Extract the (x, y) coordinate from the center of the cell holding the provided text.  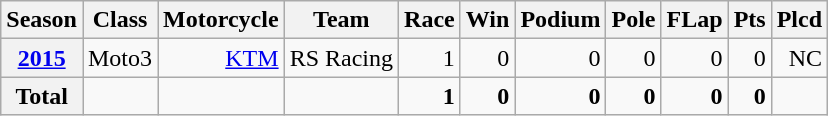
Motorcycle (222, 20)
Podium (560, 20)
2015 (42, 58)
Race (430, 20)
Total (42, 96)
Class (120, 20)
Win (488, 20)
FLap (694, 20)
Moto3 (120, 58)
Pole (634, 20)
Plcd (799, 20)
Season (42, 20)
Team (341, 20)
NC (799, 58)
KTM (222, 58)
RS Racing (341, 58)
Pts (750, 20)
